Capture the cell that displays the provided text and extract its (x, y) central coordinate. 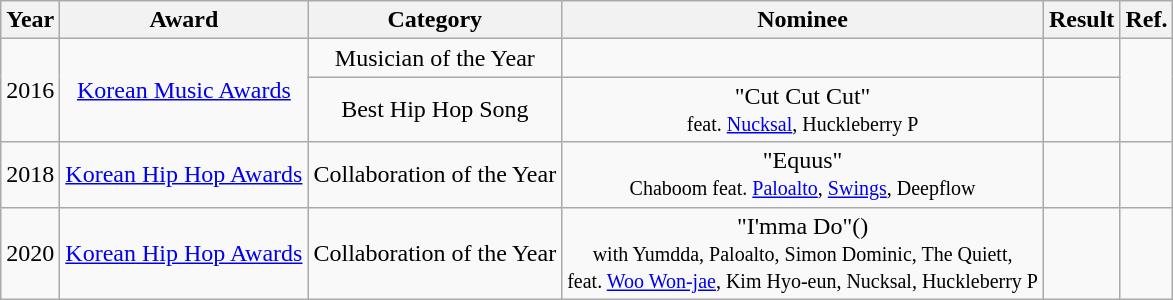
2020 (30, 253)
Korean Music Awards (184, 90)
Best Hip Hop Song (435, 110)
Ref. (1146, 20)
Year (30, 20)
Nominee (803, 20)
Category (435, 20)
"I'mma Do"()with Yumdda, Paloalto, Simon Dominic, The Quiett,feat. Woo Won-jae, Kim Hyo-eun, Nucksal, Huckleberry P (803, 253)
Musician of the Year (435, 58)
Result (1081, 20)
Award (184, 20)
"Cut Cut Cut"feat. Nucksal, Huckleberry P (803, 110)
"Equus"Chaboom feat. Paloalto, Swings, Deepflow (803, 174)
2016 (30, 90)
2018 (30, 174)
